Find where the given text appears and provide that cell's center as (X, Y) coordinate. 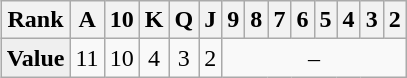
7 (280, 20)
Value (36, 58)
8 (256, 20)
9 (234, 20)
A (87, 20)
K (154, 20)
Q (184, 20)
J (210, 20)
5 (326, 20)
– (314, 58)
11 (87, 58)
6 (302, 20)
Rank (36, 20)
